Return [x, y] of the center of cell containing provided text 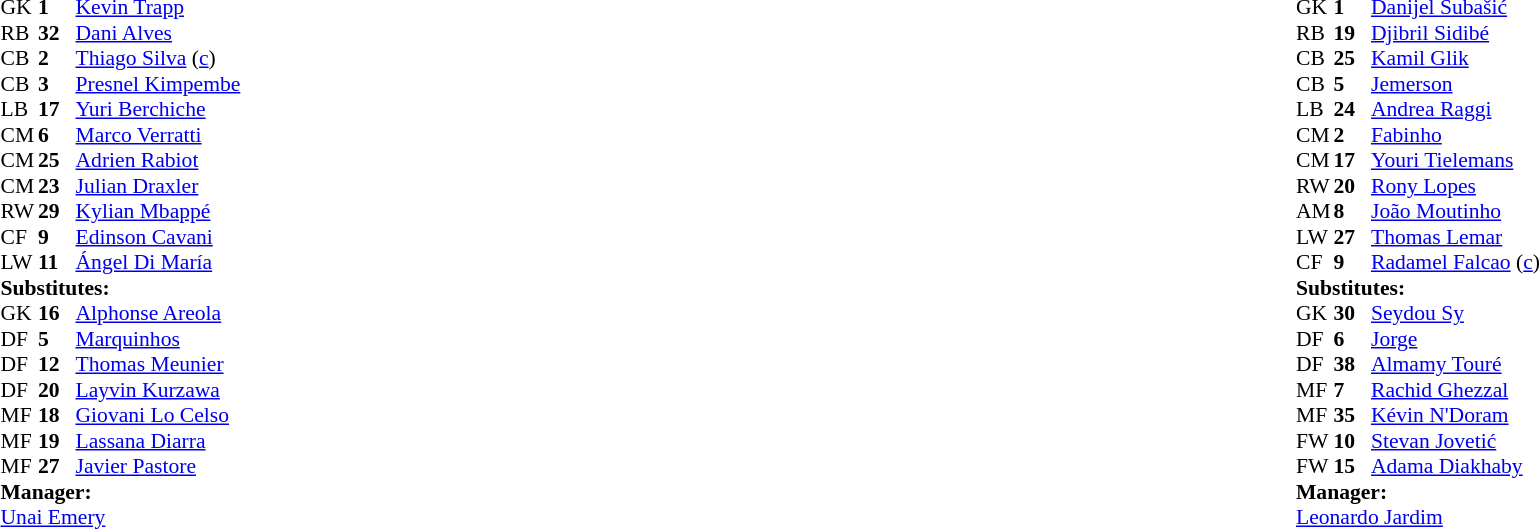
Layvin Kurzawa [158, 390]
Giovani Lo Celso [158, 415]
24 [1352, 109]
Javier Pastore [158, 467]
Marco Verratti [158, 135]
Thomas Meunier [158, 365]
Ángel Di María [158, 263]
Edinson Cavani [158, 237]
Marquinhos [158, 339]
Manager: [120, 492]
29 [57, 211]
Presnel Kimpembe [158, 84]
12 [57, 365]
8 [1352, 211]
Thiago Silva (c) [158, 59]
Lassana Diarra [158, 441]
38 [1352, 365]
16 [57, 313]
18 [57, 415]
11 [57, 263]
Alphonse Areola [158, 313]
15 [1352, 467]
Kylian Mbappé [158, 211]
Adrien Rabiot [158, 161]
23 [57, 186]
32 [57, 33]
3 [57, 84]
35 [1352, 415]
10 [1352, 441]
Julian Draxler [158, 186]
Yuri Berchiche [158, 109]
AM [1315, 211]
Dani Alves [158, 33]
30 [1352, 313]
Substitutes: [120, 288]
7 [1352, 390]
